Detect which cell encompasses the target text, then output its (X, Y) center coordinate. 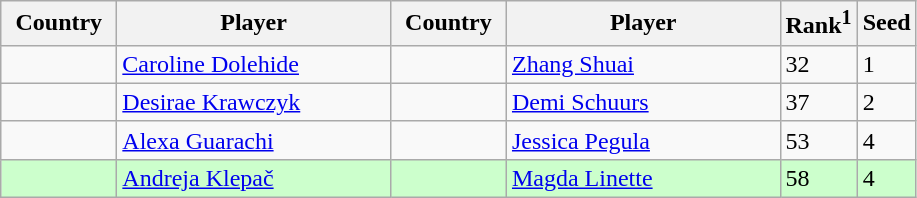
Magda Linette (643, 178)
Desirae Krawczyk (254, 102)
2 (886, 102)
Demi Schuurs (643, 102)
Rank1 (818, 24)
1 (886, 64)
Zhang Shuai (643, 64)
Alexa Guarachi (254, 140)
Seed (886, 24)
32 (818, 64)
53 (818, 140)
Caroline Dolehide (254, 64)
Andreja Klepač (254, 178)
37 (818, 102)
58 (818, 178)
Jessica Pegula (643, 140)
